Capture the cell that displays the provided text and extract its (x, y) central coordinate. 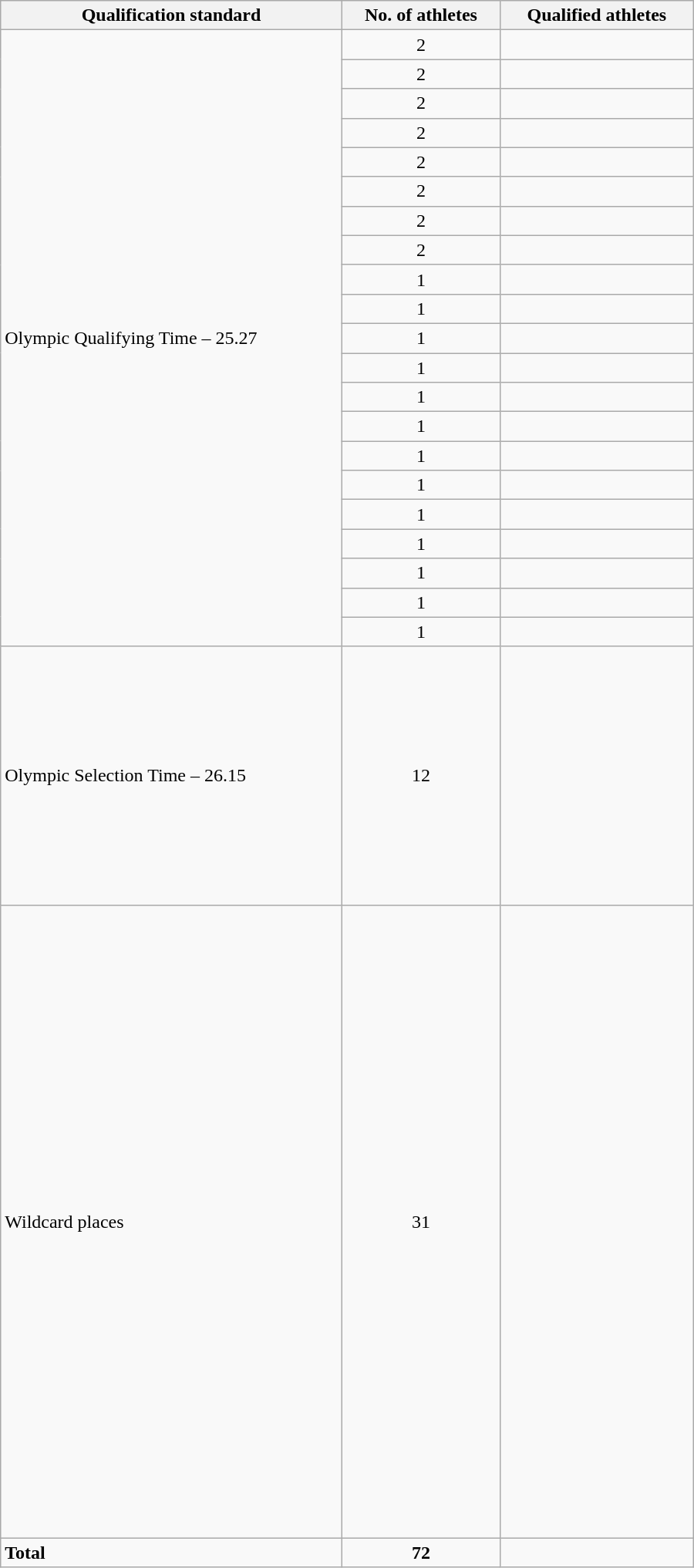
Total (171, 1553)
31 (421, 1222)
12 (421, 776)
Qualified athletes (597, 15)
Wildcard places (171, 1222)
No. of athletes (421, 15)
Olympic Qualifying Time – 25.27 (171, 338)
Qualification standard (171, 15)
Olympic Selection Time – 26.15 (171, 776)
72 (421, 1553)
